Find where the given text appears and provide that cell's center as (x, y) coordinate. 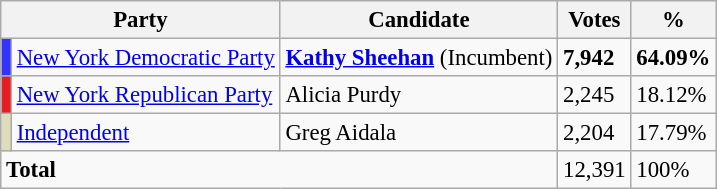
New York Republican Party (146, 95)
Party (140, 20)
64.09% (674, 58)
2,204 (594, 133)
18.12% (674, 95)
7,942 (594, 58)
% (674, 20)
Alicia Purdy (419, 95)
New York Democratic Party (146, 58)
100% (674, 170)
Votes (594, 20)
Greg Aidala (419, 133)
Independent (146, 133)
17.79% (674, 133)
Total (280, 170)
12,391 (594, 170)
Kathy Sheehan (Incumbent) (419, 58)
2,245 (594, 95)
Candidate (419, 20)
